Determine the [x, y] coordinate at the center of the cell enclosing the given text.  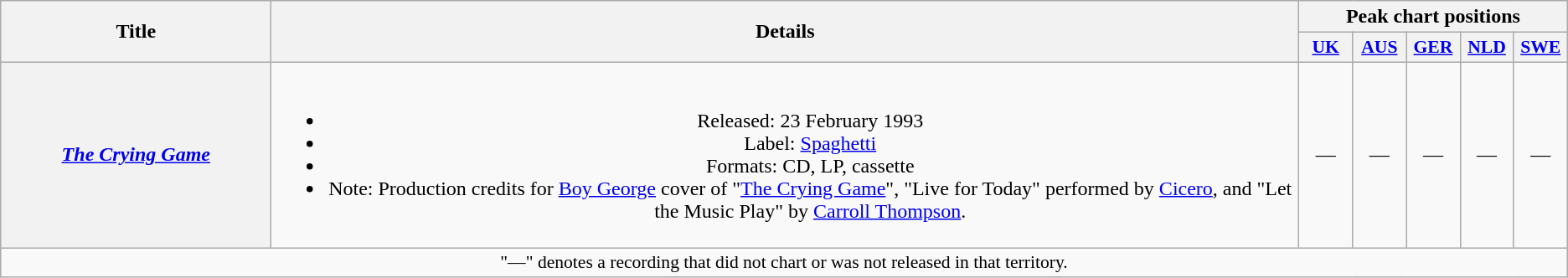
NLD [1487, 48]
"—" denotes a recording that did not chart or was not released in that territory. [784, 263]
SWE [1540, 48]
Peak chart positions [1434, 17]
Title [136, 32]
AUS [1380, 48]
The Crying Game [136, 154]
UK [1326, 48]
GER [1433, 48]
Details [786, 32]
